Return [x, y] of the center of cell containing provided text 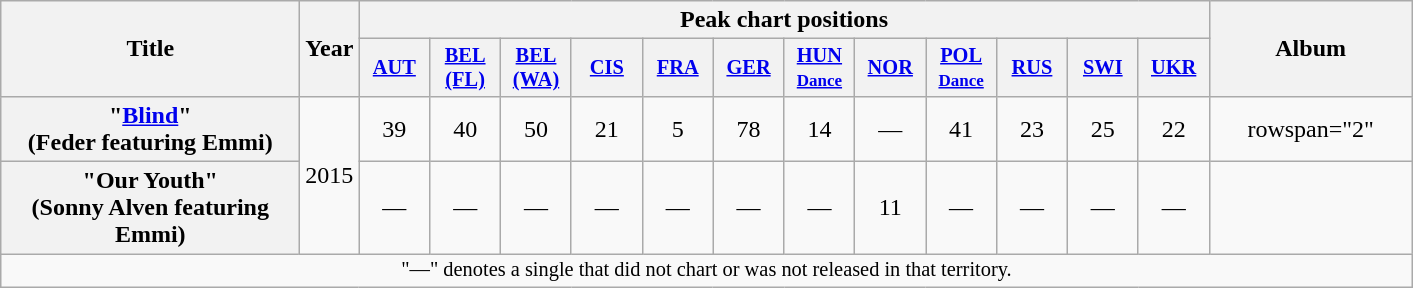
Peak chart positions [784, 20]
39 [394, 128]
23 [1032, 128]
CIS [606, 68]
UKR [1174, 68]
BEL(WA) [536, 68]
RUS [1032, 68]
Album [1310, 49]
50 [536, 128]
"Blind"(Feder featuring Emmi) [150, 128]
BEL(FL) [466, 68]
NOR [890, 68]
78 [748, 128]
2015 [330, 174]
41 [962, 128]
Title [150, 49]
"Our Youth"(Sonny Alven featuring Emmi) [150, 208]
14 [820, 128]
AUT [394, 68]
rowspan="2" [1310, 128]
22 [1174, 128]
POLDance [962, 68]
"—" denotes a single that did not chart or was not released in that territory. [706, 271]
Year [330, 49]
40 [466, 128]
SWI [1102, 68]
5 [678, 128]
11 [890, 208]
25 [1102, 128]
GER [748, 68]
HUNDance [820, 68]
FRA [678, 68]
21 [606, 128]
